For the text-containing cell, return its midpoint in [x, y] coordinate format. 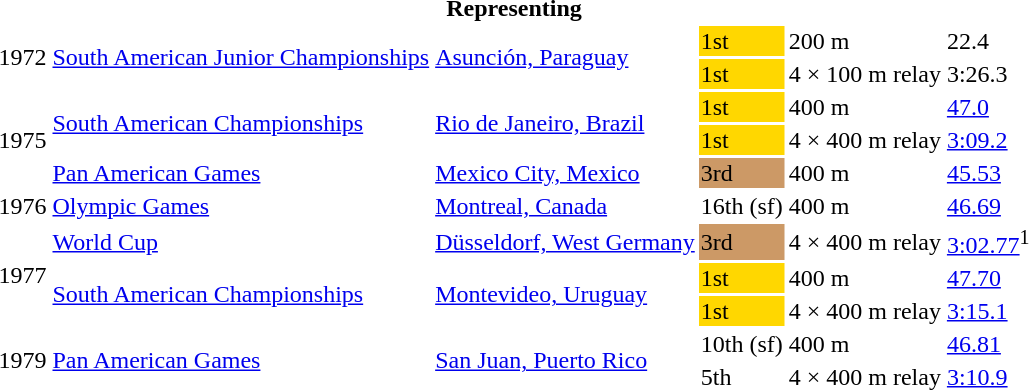
16th (sf) [742, 206]
World Cup [241, 242]
South American Junior Championships [241, 58]
10th (sf) [742, 344]
Rio de Janeiro, Brazil [566, 124]
Montevideo, Uruguay [566, 294]
Düsseldorf, West Germany [566, 242]
4 × 100 m relay [864, 74]
Pan American Games [241, 173]
Montreal, Canada [566, 206]
Olympic Games [241, 206]
200 m [864, 41]
Asunción, Paraguay [566, 58]
Mexico City, Mexico [566, 173]
